Identify which cell holds the provided text, then report its [X, Y] central coordinate. 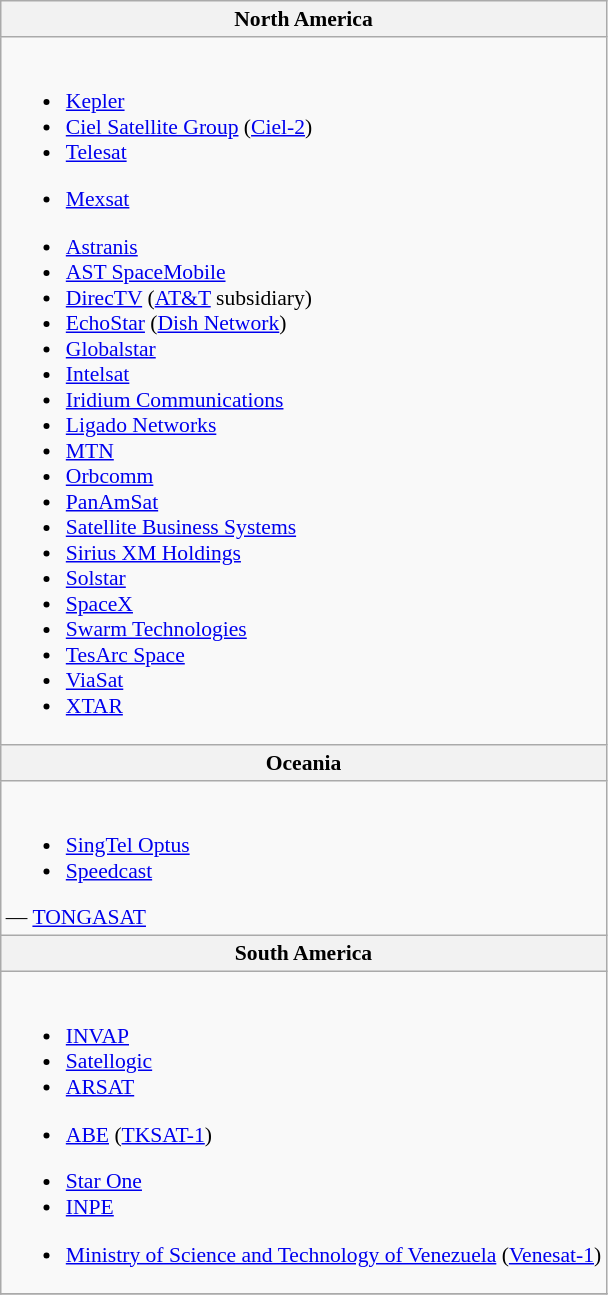
South America [304, 954]
Oceania [304, 763]
SingTel OptusSpeedcast — TONGASAT [304, 858]
INVAPSatellogicARSATABE (TKSAT-1)Star OneINPEMinistry of Science and Technology of Venezuela (Venesat-1) [304, 1133]
North America [304, 19]
